Return (x, y) of the center of cell containing provided text 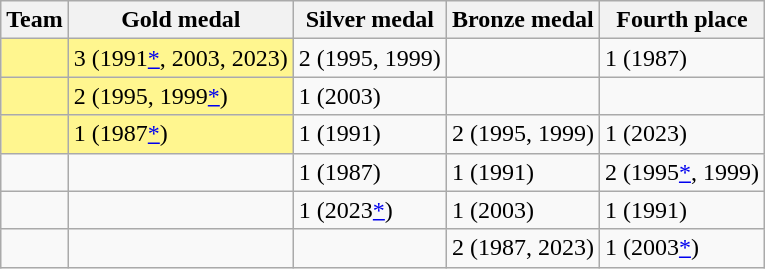
1 (2023*) (370, 210)
3 (1991*, 2003, 2023) (180, 58)
Silver medal (370, 20)
Bronze medal (522, 20)
Fourth place (682, 20)
1 (2003*) (682, 248)
2 (1987, 2023) (522, 248)
2 (1995*, 1999) (682, 172)
2 (1995, 1999*) (180, 96)
Team (35, 20)
Gold medal (180, 20)
1 (2023) (682, 134)
1 (1987*) (180, 134)
